Pinpoint the cell where the given text exists, returning its [X, Y] midpoint coordinate. 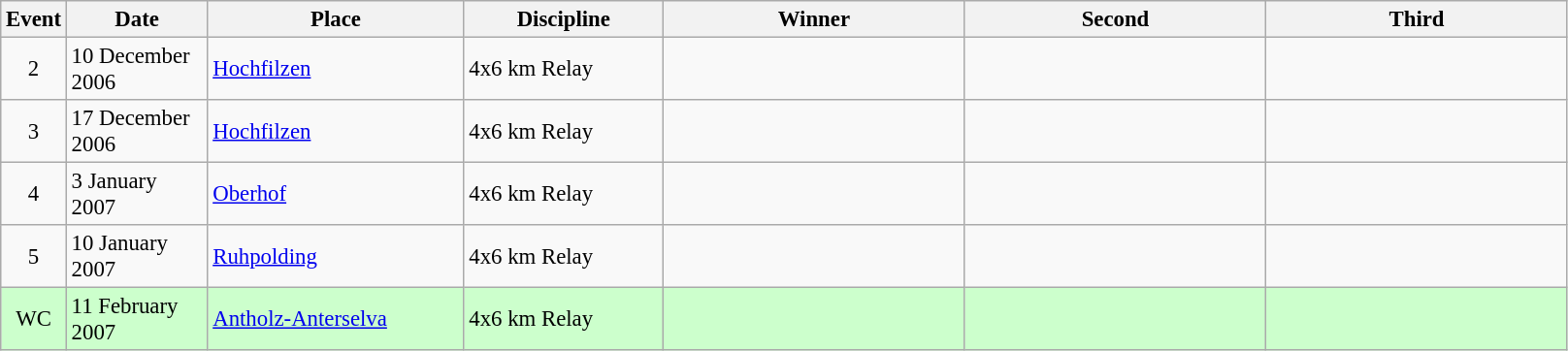
4 [34, 194]
11 February 2007 [137, 320]
Date [137, 19]
5 [34, 256]
Antholz-Anterselva [336, 320]
3 January 2007 [137, 194]
Oberhof [336, 194]
WC [34, 320]
Place [336, 19]
Discipline [564, 19]
17 December 2006 [137, 132]
3 [34, 132]
Winner [815, 19]
10 December 2006 [137, 70]
Event [34, 19]
10 January 2007 [137, 256]
Ruhpolding [336, 256]
Third [1417, 19]
Second [1116, 19]
2 [34, 70]
